Return [x, y] of the center of cell containing provided text 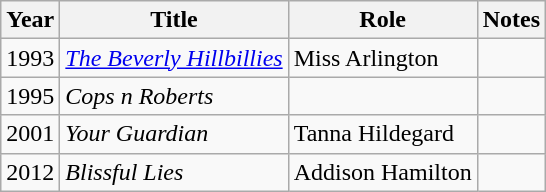
Addison Hamilton [382, 172]
Miss Arlington [382, 58]
Blissful Lies [174, 172]
Notes [511, 20]
1993 [30, 58]
2012 [30, 172]
The Beverly Hillbillies [174, 58]
Role [382, 20]
2001 [30, 134]
1995 [30, 96]
Cops n Roberts [174, 96]
Your Guardian [174, 134]
Tanna Hildegard [382, 134]
Year [30, 20]
Title [174, 20]
